From the cell containing the given text, extract its center point as (x, y) coordinate. 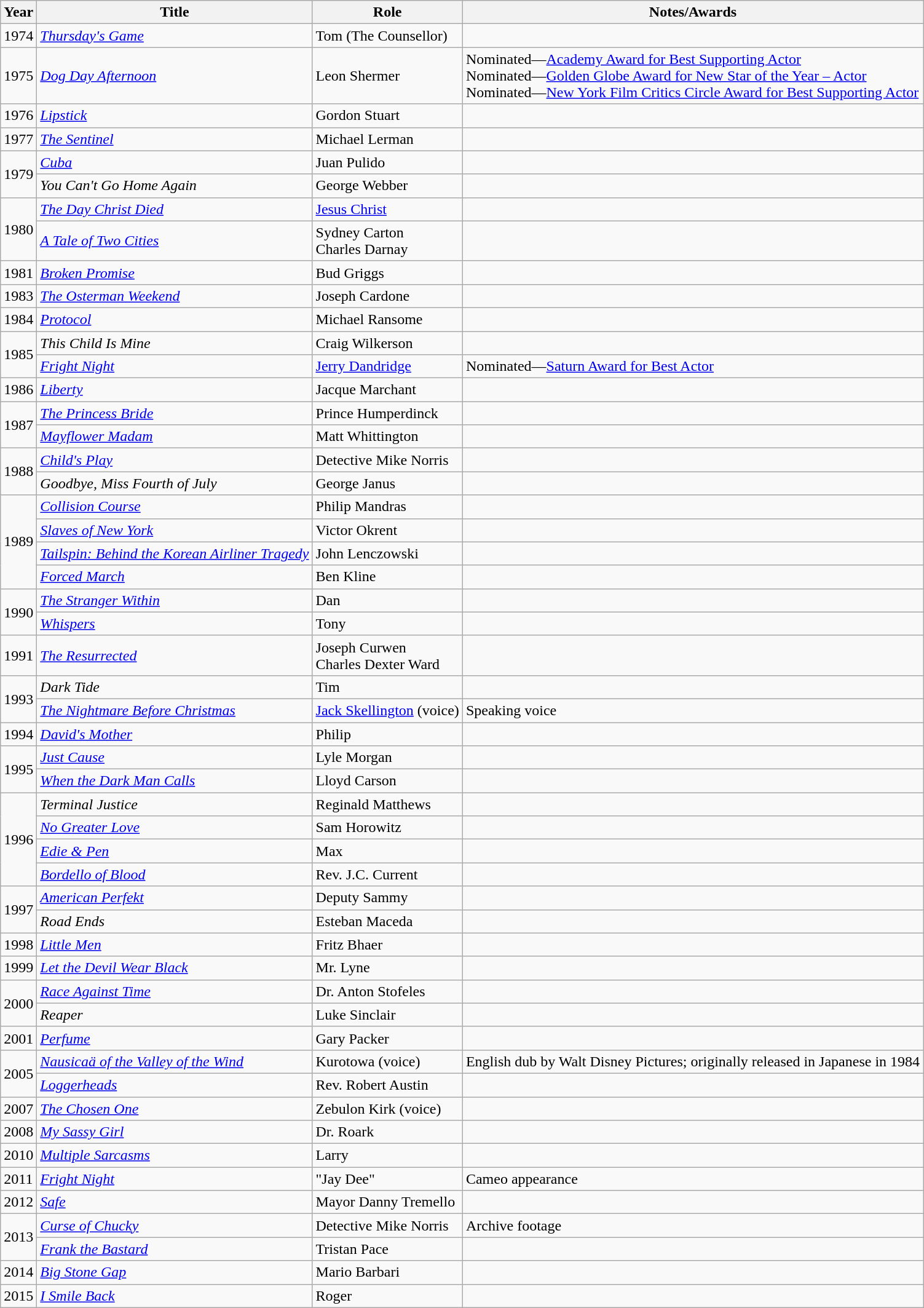
1984 (18, 319)
Dog Day Afternoon (175, 76)
1996 (18, 839)
Tom (The Counsellor) (387, 36)
1995 (18, 769)
This Child Is Mine (175, 343)
Year (18, 12)
Protocol (175, 319)
You Can't Go Home Again (175, 186)
Deputy Sammy (387, 898)
1977 (18, 139)
Gordon Stuart (387, 116)
Philip Mandras (387, 507)
Bud Griggs (387, 272)
Mayflower Madam (175, 437)
1981 (18, 272)
Larry (387, 1155)
Mario Barbari (387, 1272)
Whispers (175, 624)
1993 (18, 699)
2011 (18, 1179)
Lloyd Carson (387, 781)
1976 (18, 116)
Bordello of Blood (175, 874)
"Jay Dee" (387, 1179)
1974 (18, 36)
1990 (18, 612)
Dan (387, 600)
Esteban Maceda (387, 921)
My Sassy Girl (175, 1132)
Nausicaä of the Valley of the Wind (175, 1061)
Dark Tide (175, 687)
The Princess Bride (175, 413)
Cameo appearance (692, 1179)
Joseph Cardone (387, 296)
Road Ends (175, 921)
A Tale of Two Cities (175, 241)
Prince Humperdinck (387, 413)
Lyle Morgan (387, 758)
Juan Pulido (387, 162)
John Lenczowski (387, 553)
Multiple Sarcasms (175, 1155)
Tim (387, 687)
2007 (18, 1109)
Ben Kline (387, 577)
Speaking voice (692, 710)
Curse of Chucky (175, 1226)
English dub by Walt Disney Pictures; originally released in Japanese in 1984 (692, 1061)
Dr. Anton Stofeles (387, 991)
2001 (18, 1038)
Reaper (175, 1015)
1991 (18, 656)
I Smile Back (175, 1296)
Craig Wilkerson (387, 343)
Tristan Pace (387, 1249)
The Nightmare Before Christmas (175, 710)
The Stranger Within (175, 600)
Little Men (175, 945)
1989 (18, 542)
David's Mother (175, 734)
2010 (18, 1155)
The Osterman Weekend (175, 296)
Leon Shermer (387, 76)
Thursday's Game (175, 36)
Loggerheads (175, 1085)
Michael Ransome (387, 319)
Tailspin: Behind the Korean Airliner Tragedy (175, 553)
1988 (18, 472)
1986 (18, 390)
American Perfekt (175, 898)
The Resurrected (175, 656)
1980 (18, 229)
The Sentinel (175, 139)
Joseph CurwenCharles Dexter Ward (387, 656)
Kurotowa (voice) (387, 1061)
Gary Packer (387, 1038)
Let the Devil Wear Black (175, 968)
Jesus Christ (387, 209)
Matt Whittington (387, 437)
Mr. Lyne (387, 968)
Cuba (175, 162)
Dr. Roark (387, 1132)
George Janus (387, 483)
No Greater Love (175, 828)
Goodbye, Miss Fourth of July (175, 483)
Lipstick (175, 116)
The Chosen One (175, 1109)
1998 (18, 945)
Jacque Marchant (387, 390)
1979 (18, 174)
Notes/Awards (692, 12)
Roger (387, 1296)
1985 (18, 354)
George Webber (387, 186)
Terminal Justice (175, 804)
Philip (387, 734)
Collision Course (175, 507)
1999 (18, 968)
When the Dark Man Calls (175, 781)
1987 (18, 425)
2000 (18, 1003)
Child's Play (175, 460)
1975 (18, 76)
The Day Christ Died (175, 209)
2013 (18, 1237)
Big Stone Gap (175, 1272)
Fritz Bhaer (387, 945)
Archive footage (692, 1226)
Jerry Dandridge (387, 367)
Forced March (175, 577)
2012 (18, 1202)
Edie & Pen (175, 851)
Luke Sinclair (387, 1015)
Mayor Danny Tremello (387, 1202)
Broken Promise (175, 272)
Rev. J.C. Current (387, 874)
Zebulon Kirk (voice) (387, 1109)
Jack Skellington (voice) (387, 710)
1994 (18, 734)
Max (387, 851)
2015 (18, 1296)
Reginald Matthews (387, 804)
Race Against Time (175, 991)
1983 (18, 296)
Frank the Bastard (175, 1249)
Victor Okrent (387, 530)
Role (387, 12)
Just Cause (175, 758)
1997 (18, 910)
Perfume (175, 1038)
Nominated—Saturn Award for Best Actor (692, 367)
Title (175, 12)
2014 (18, 1272)
Liberty (175, 390)
2008 (18, 1132)
Michael Lerman (387, 139)
Slaves of New York (175, 530)
Tony (387, 624)
Rev. Robert Austin (387, 1085)
2005 (18, 1073)
Sam Horowitz (387, 828)
Safe (175, 1202)
Sydney CartonCharles Darnay (387, 241)
